Provide the [x, y] coordinate of the cell's center where the given text is located.  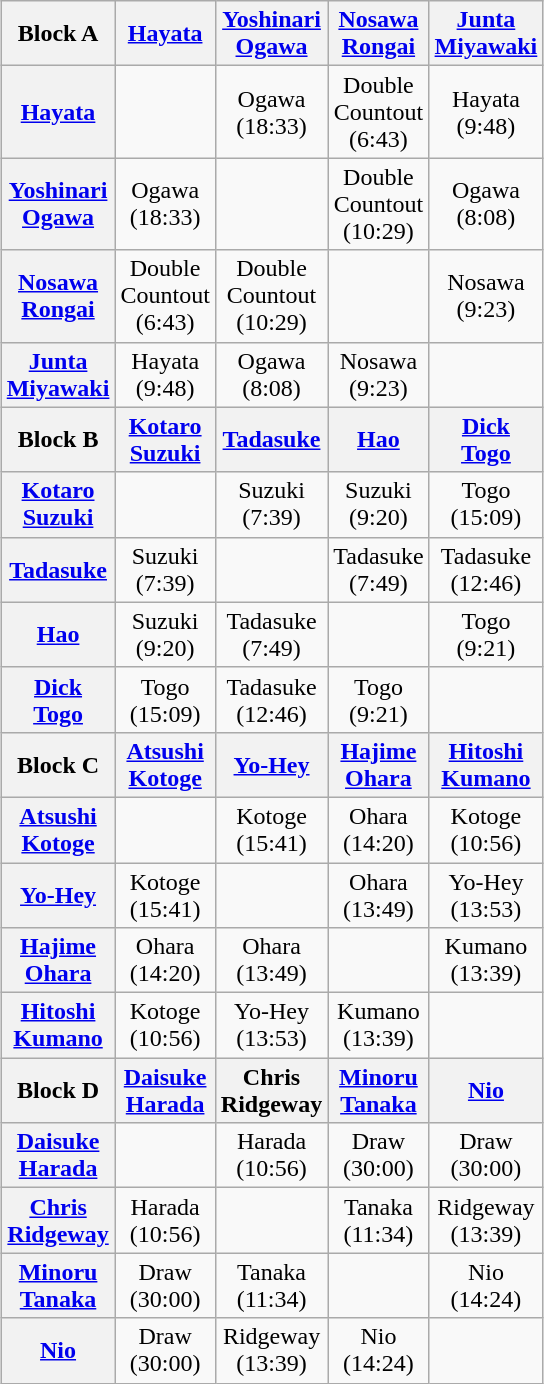
Block D [58, 1090]
Block C [58, 764]
Block B [58, 440]
Block A [58, 34]
